Scan for the cell matching the given text and deliver its [x, y] coordinate at center. 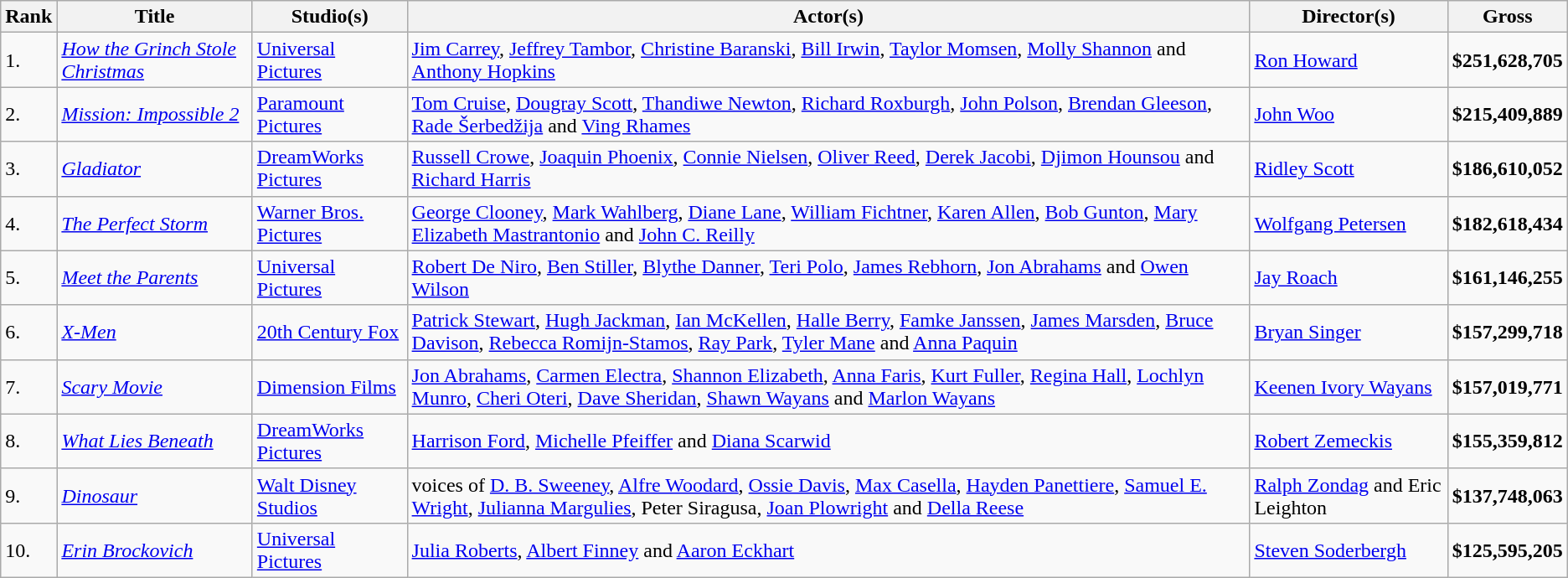
Actor(s) [828, 17]
Dimension Films [330, 387]
Dinosaur [154, 496]
Mission: Impossible 2 [154, 114]
3. [28, 169]
Erin Brockovich [154, 550]
Gross [1508, 17]
Gladiator [154, 169]
20th Century Fox [330, 332]
Julia Roberts, Albert Finney and Aaron Eckhart [828, 550]
How the Grinch Stole Christmas [154, 60]
$155,359,812 [1508, 441]
Tom Cruise, Dougray Scott, Thandiwe Newton, Richard Roxburgh, John Polson, Brendan Gleeson, Rade Šerbedžija and Ving Rhames [828, 114]
Jay Roach [1349, 278]
Steven Soderbergh [1349, 550]
10. [28, 550]
$157,299,718 [1508, 332]
What Lies Beneath [154, 441]
The Perfect Storm [154, 223]
Ridley Scott [1349, 169]
Robert Zemeckis [1349, 441]
$157,019,771 [1508, 387]
Director(s) [1349, 17]
1. [28, 60]
Robert De Niro, Ben Stiller, Blythe Danner, Teri Polo, James Rebhorn, Jon Abrahams and Owen Wilson [828, 278]
Ralph Zondag and Eric Leighton [1349, 496]
4. [28, 223]
Studio(s) [330, 17]
Scary Movie [154, 387]
$215,409,889 [1508, 114]
Jim Carrey, Jeffrey Tambor, Christine Baranski, Bill Irwin, Taylor Momsen, Molly Shannon and Anthony Hopkins [828, 60]
Keenen Ivory Wayans [1349, 387]
$161,146,255 [1508, 278]
9. [28, 496]
Paramount Pictures [330, 114]
Warner Bros. Pictures [330, 223]
Rank [28, 17]
John Woo [1349, 114]
5. [28, 278]
Harrison Ford, Michelle Pfeiffer and Diana Scarwid [828, 441]
Wolfgang Petersen [1349, 223]
$137,748,063 [1508, 496]
$182,618,434 [1508, 223]
Russell Crowe, Joaquin Phoenix, Connie Nielsen, Oliver Reed, Derek Jacobi, Djimon Hounsou and Richard Harris [828, 169]
$186,610,052 [1508, 169]
8. [28, 441]
7. [28, 387]
$251,628,705 [1508, 60]
2. [28, 114]
George Clooney, Mark Wahlberg, Diane Lane, William Fichtner, Karen Allen, Bob Gunton, Mary Elizabeth Mastrantonio and John C. Reilly [828, 223]
Title [154, 17]
$125,595,205 [1508, 550]
Meet the Parents [154, 278]
X-Men [154, 332]
Ron Howard [1349, 60]
6. [28, 332]
Bryan Singer [1349, 332]
Walt Disney Studios [330, 496]
